Extract the (x, y) coordinate from the center of the cell holding the provided text.  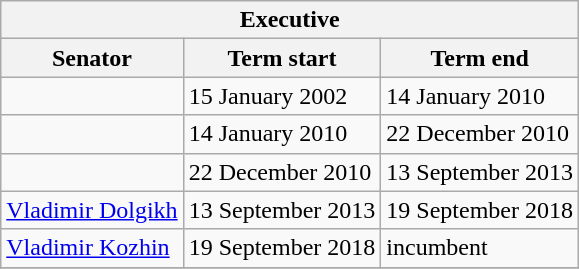
incumbent (480, 248)
Vladimir Kozhin (92, 248)
Executive (290, 20)
Vladimir Dolgikh (92, 210)
Term end (480, 58)
15 January 2002 (282, 96)
Term start (282, 58)
Senator (92, 58)
